Extract the (X, Y) coordinate from the center of the cell holding the provided text.  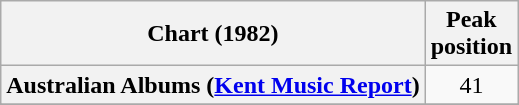
Chart (1982) (213, 34)
41 (471, 85)
Australian Albums (Kent Music Report) (213, 85)
Peakposition (471, 34)
